Return [X, Y] of the center of cell containing provided text 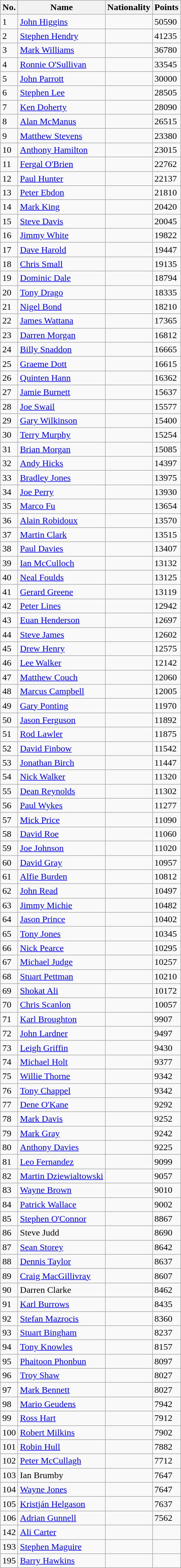
14397 [166, 464]
16615 [166, 364]
8157 [166, 1347]
50590 [166, 22]
Tony Drago [61, 292]
6 [9, 93]
97 [9, 1390]
4 [9, 64]
12602 [166, 635]
Dave Harold [61, 250]
Terry Murphy [61, 435]
193 [9, 1547]
Bradley Jones [61, 478]
Ian Brumby [61, 1475]
90 [9, 1290]
Stephen Lee [61, 93]
Nick Walker [61, 777]
Michael Holt [61, 1062]
12 [9, 179]
11277 [166, 805]
Stuart Bingham [61, 1333]
44 [9, 635]
26515 [166, 121]
13132 [166, 563]
49 [9, 706]
32 [9, 464]
9 [9, 136]
39 [9, 563]
41235 [166, 36]
74 [9, 1062]
27 [9, 392]
Wayne Brown [61, 1190]
16362 [166, 378]
8642 [166, 1247]
Gerard Greene [61, 592]
43 [9, 620]
10210 [166, 976]
Marcus Campbell [61, 692]
Graeme Dott [61, 364]
8097 [166, 1361]
13654 [166, 506]
12942 [166, 606]
20045 [166, 221]
95 [9, 1361]
8 [9, 121]
Paul Hunter [61, 179]
Stephen Maguire [61, 1547]
53 [9, 763]
101 [9, 1447]
19 [9, 278]
47 [9, 677]
104 [9, 1489]
15637 [166, 392]
Stephen O'Connor [61, 1219]
Nationality [129, 7]
Robert Milkins [61, 1432]
85 [9, 1219]
11320 [166, 777]
70 [9, 1005]
23380 [166, 136]
15577 [166, 406]
23 [9, 335]
7942 [166, 1404]
63 [9, 905]
46 [9, 663]
26 [9, 378]
94 [9, 1347]
18 [9, 264]
15400 [166, 421]
Nick Pearce [61, 948]
86 [9, 1233]
9292 [166, 1105]
Euan Henderson [61, 620]
Joe Perry [61, 492]
81 [9, 1162]
10402 [166, 920]
Adrian Gunnell [61, 1518]
10345 [166, 934]
15254 [166, 435]
41 [9, 592]
Mick Price [61, 820]
David Gray [61, 862]
15 [9, 221]
19447 [166, 250]
8462 [166, 1290]
8607 [166, 1276]
9377 [166, 1062]
11020 [166, 848]
106 [9, 1518]
Rod Lawler [61, 734]
Craig MacGillivray [61, 1276]
Ian McCulloch [61, 563]
16 [9, 235]
10295 [166, 948]
33545 [166, 64]
29 [9, 421]
24 [9, 349]
34 [9, 492]
8435 [166, 1304]
Dominic Dale [61, 278]
76 [9, 1091]
Peter Lines [61, 606]
1 [9, 22]
99 [9, 1418]
John Read [61, 891]
20420 [166, 207]
9099 [166, 1162]
48 [9, 692]
59 [9, 848]
16665 [166, 349]
79 [9, 1133]
Name [61, 7]
11875 [166, 734]
38 [9, 549]
Michael Judge [61, 962]
11447 [166, 763]
55 [9, 791]
7 [9, 107]
54 [9, 777]
82 [9, 1176]
7882 [166, 1447]
7902 [166, 1432]
103 [9, 1475]
Steve Davis [61, 221]
Ronnie O'Sullivan [61, 64]
52 [9, 748]
92 [9, 1318]
21810 [166, 193]
14 [9, 207]
89 [9, 1276]
73 [9, 1048]
Andy Hicks [61, 464]
Joe Johnson [61, 848]
Kristján Helgason [61, 1504]
Sean Storey [61, 1247]
10812 [166, 877]
Joe Swail [61, 406]
Jonathan Birch [61, 763]
Phaitoon Phonbun [61, 1361]
Dene O'Kane [61, 1105]
Ross Hart [61, 1418]
75 [9, 1076]
Jason Ferguson [61, 720]
42 [9, 606]
78 [9, 1119]
12575 [166, 649]
Dean Reynolds [61, 791]
64 [9, 920]
28505 [166, 93]
13125 [166, 577]
Stuart Pettman [61, 976]
John Parrott [61, 79]
56 [9, 805]
Alain Robidoux [61, 520]
Patrick Wallace [61, 1204]
Robin Hull [61, 1447]
19822 [166, 235]
31 [9, 449]
102 [9, 1461]
11090 [166, 820]
100 [9, 1432]
96 [9, 1376]
3 [9, 50]
8360 [166, 1318]
Mark King [61, 207]
11970 [166, 706]
11302 [166, 791]
John Higgins [61, 22]
Tony Knowles [61, 1347]
68 [9, 976]
Brian Morgan [61, 449]
91 [9, 1304]
Dennis Taylor [61, 1261]
30000 [166, 79]
15085 [166, 449]
69 [9, 991]
Ali Carter [61, 1532]
Jimmy Michie [61, 905]
9242 [166, 1133]
Jamie Burnett [61, 392]
11 [9, 164]
Barry Hawkins [61, 1561]
13119 [166, 592]
72 [9, 1033]
Chris Small [61, 264]
195 [9, 1561]
Chris Scanlon [61, 1005]
30 [9, 435]
9225 [166, 1148]
2 [9, 36]
Paul Davies [61, 549]
Leo Fernandez [61, 1162]
57 [9, 820]
Tony Chappel [61, 1091]
33 [9, 478]
Drew Henry [61, 649]
40 [9, 577]
Mark Williams [61, 50]
8237 [166, 1333]
Steve James [61, 635]
Ken Doherty [61, 107]
18210 [166, 307]
Jason Prince [61, 920]
John Lardner [61, 1033]
36 [9, 520]
7637 [166, 1504]
13515 [166, 535]
Wayne Jones [61, 1489]
Neal Foulds [61, 577]
105 [9, 1504]
James Wattana [61, 321]
142 [9, 1532]
17 [9, 250]
Karl Burrows [61, 1304]
35 [9, 506]
Martin Dziewialtowski [61, 1176]
17365 [166, 321]
10497 [166, 891]
Tony Jones [61, 934]
37 [9, 535]
10057 [166, 1005]
Willie Thorne [61, 1076]
10172 [166, 991]
80 [9, 1148]
Anthony Hamilton [61, 150]
Stefan Mazrocis [61, 1318]
22137 [166, 179]
No. [9, 7]
7712 [166, 1461]
23015 [166, 150]
13407 [166, 549]
13 [9, 193]
22 [9, 321]
Karl Broughton [61, 1019]
8690 [166, 1233]
10482 [166, 905]
45 [9, 649]
Marco Fu [61, 506]
13930 [166, 492]
67 [9, 962]
83 [9, 1190]
9907 [166, 1019]
10957 [166, 862]
Quinten Hann [61, 378]
Matthew Stevens [61, 136]
Matthew Couch [61, 677]
61 [9, 877]
9430 [166, 1048]
Darren Clarke [61, 1290]
9497 [166, 1033]
10257 [166, 962]
Mark Bennett [61, 1390]
10 [9, 150]
50 [9, 720]
98 [9, 1404]
Jimmy White [61, 235]
13975 [166, 478]
65 [9, 934]
22762 [166, 164]
7562 [166, 1518]
Stephen Hendry [61, 36]
Lee Walker [61, 663]
Alfie Burden [61, 877]
Peter Ebdon [61, 193]
25 [9, 364]
12142 [166, 663]
16812 [166, 335]
5 [9, 79]
20 [9, 292]
Shokat Ali [61, 991]
9002 [166, 1204]
Fergal O'Brien [61, 164]
Paul Wykes [61, 805]
Mark Gray [61, 1133]
13570 [166, 520]
Steve Judd [61, 1233]
8637 [166, 1261]
11542 [166, 748]
88 [9, 1261]
Billy Snaddon [61, 349]
9010 [166, 1190]
Gary Wilkinson [61, 421]
12060 [166, 677]
28 [9, 406]
66 [9, 948]
19135 [166, 264]
18794 [166, 278]
David Finbow [61, 748]
21 [9, 307]
Alan McManus [61, 121]
84 [9, 1204]
77 [9, 1105]
Gary Ponting [61, 706]
Troy Shaw [61, 1376]
8867 [166, 1219]
7912 [166, 1418]
93 [9, 1333]
28090 [166, 107]
60 [9, 862]
Leigh Griffin [61, 1048]
12697 [166, 620]
62 [9, 891]
71 [9, 1019]
36780 [166, 50]
Peter McCullagh [61, 1461]
Darren Morgan [61, 335]
Points [166, 7]
11892 [166, 720]
David Roe [61, 834]
87 [9, 1247]
12005 [166, 692]
58 [9, 834]
Mark Davis [61, 1119]
Martin Clark [61, 535]
51 [9, 734]
11060 [166, 834]
Mario Geudens [61, 1404]
Nigel Bond [61, 307]
18335 [166, 292]
9057 [166, 1176]
Anthony Davies [61, 1148]
9252 [166, 1119]
